Determine the (X, Y) coordinate at the center of the cell enclosing the given text.  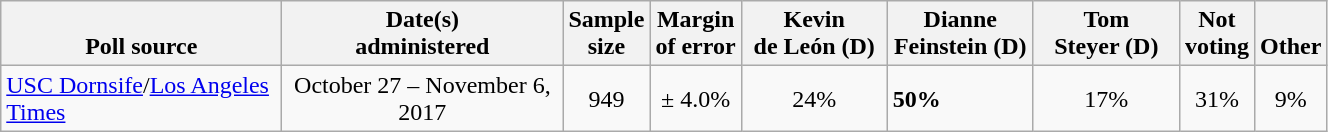
9% (1290, 98)
± 4.0% (696, 98)
Poll source (142, 34)
50% (960, 98)
Kevinde León (D) (814, 34)
Notvoting (1216, 34)
31% (1216, 98)
Samplesize (606, 34)
Date(s)administered (422, 34)
October 27 – November 6, 2017 (422, 98)
Marginof error (696, 34)
949 (606, 98)
TomSteyer (D) (1106, 34)
USC Dornsife/Los Angeles Times (142, 98)
24% (814, 98)
DianneFeinstein (D) (960, 34)
17% (1106, 98)
Other (1290, 34)
